Scan for the cell matching the given text and deliver its (x, y) coordinate at center. 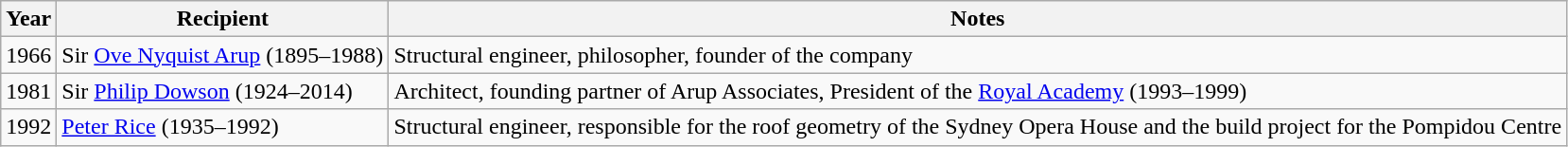
Sir Philip Dowson (1924–2014) (223, 91)
Peter Rice (1935–1992) (223, 127)
Sir Ove Nyquist Arup (1895–1988) (223, 55)
Recipient (223, 19)
Notes (978, 19)
1966 (28, 55)
Year (28, 19)
1981 (28, 91)
Structural engineer, philosopher, founder of the company (978, 55)
Structural engineer, responsible for the roof geometry of the Sydney Opera House and the build project for the Pompidou Centre (978, 127)
1992 (28, 127)
Architect, founding partner of Arup Associates, President of the Royal Academy (1993–1999) (978, 91)
